Identify which cell holds the provided text, then report its (x, y) central coordinate. 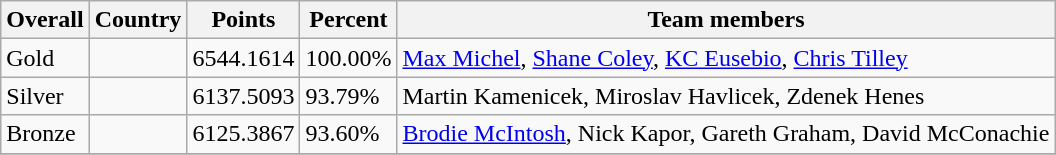
Max Michel, Shane Coley, KC Eusebio, Chris Tilley (726, 58)
93.60% (348, 134)
Silver (45, 96)
Country (138, 20)
6544.1614 (244, 58)
Percent (348, 20)
93.79% (348, 96)
6125.3867 (244, 134)
Bronze (45, 134)
100.00% (348, 58)
Gold (45, 58)
Brodie McIntosh, Nick Kapor, Gareth Graham, David McConachie (726, 134)
6137.5093 (244, 96)
Overall (45, 20)
Points (244, 20)
Martin Kamenicek, Miroslav Havlicek, Zdenek Henes (726, 96)
Team members (726, 20)
